Return the (x, y) coordinate for the center point of the cell that contains the specified text.  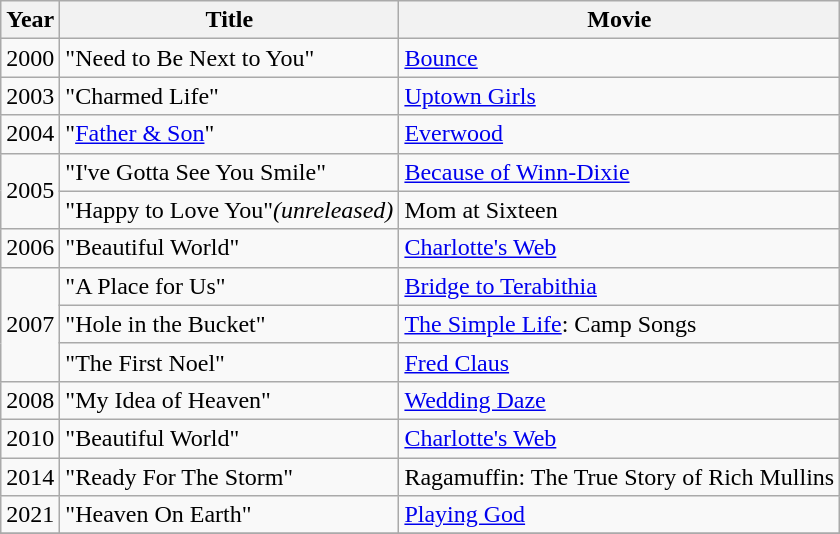
2014 (30, 477)
Bounce (620, 58)
"Need to Be Next to You" (230, 58)
Mom at Sixteen (620, 210)
Playing God (620, 515)
"Father & Son" (230, 134)
Wedding Daze (620, 400)
Movie (620, 20)
2000 (30, 58)
2008 (30, 400)
Year (30, 20)
Ragamuffin: The True Story of Rich Mullins (620, 477)
"I've Gotta See You Smile" (230, 172)
"Happy to Love You"(unreleased) (230, 210)
Bridge to Terabithia (620, 286)
"A Place for Us" (230, 286)
2005 (30, 191)
2010 (30, 438)
Everwood (620, 134)
"Hole in the Bucket" (230, 324)
2003 (30, 96)
Uptown Girls (620, 96)
"Ready For The Storm" (230, 477)
"The First Noel" (230, 362)
Title (230, 20)
2007 (30, 324)
The Simple Life: Camp Songs (620, 324)
Because of Winn-Dixie (620, 172)
"My Idea of Heaven" (230, 400)
"Charmed Life" (230, 96)
2021 (30, 515)
"Heaven On Earth" (230, 515)
2004 (30, 134)
Fred Claus (620, 362)
2006 (30, 248)
